Capture the cell that displays the provided text and extract its (x, y) central coordinate. 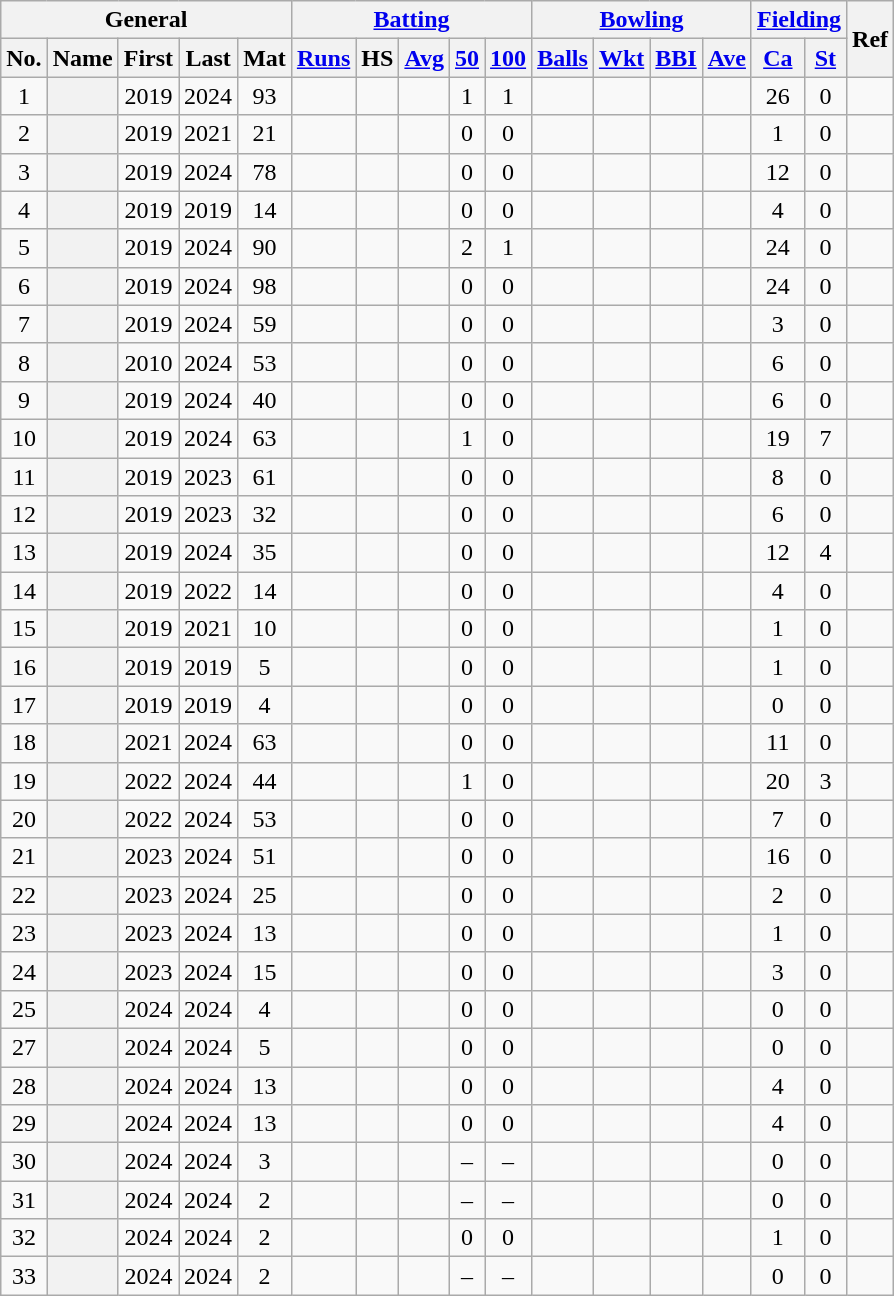
BBI (676, 58)
22 (24, 895)
Name (82, 58)
Bowling (642, 20)
27 (24, 1047)
Ref (870, 39)
23 (24, 933)
18 (24, 743)
98 (265, 286)
17 (24, 705)
No. (24, 58)
78 (265, 172)
31 (24, 1200)
Ave (726, 58)
40 (265, 400)
First (148, 58)
Mat (265, 58)
93 (265, 96)
Runs (323, 58)
Balls (563, 58)
Fielding (798, 20)
2010 (148, 362)
Avg (424, 58)
St (825, 58)
Batting (411, 20)
59 (265, 324)
26 (778, 96)
30 (24, 1162)
28 (24, 1085)
90 (265, 248)
100 (508, 58)
33 (24, 1276)
51 (265, 857)
9 (24, 400)
Wkt (621, 58)
35 (265, 553)
50 (466, 58)
44 (265, 781)
HS (378, 58)
61 (265, 477)
Ca (778, 58)
29 (24, 1124)
Last (208, 58)
General (146, 20)
